Detect which cell encompasses the target text, then output its (X, Y) center coordinate. 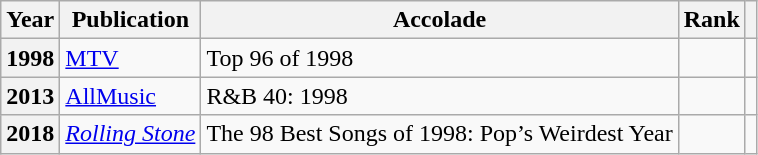
Rolling Stone (130, 134)
Rank (712, 20)
R&B 40: 1998 (440, 96)
2018 (30, 134)
AllMusic (130, 96)
Accolade (440, 20)
2013 (30, 96)
Year (30, 20)
Top 96 of 1998 (440, 58)
The 98 Best Songs of 1998: Pop’s Weirdest Year (440, 134)
Publication (130, 20)
MTV (130, 58)
1998 (30, 58)
